Identify which cell holds the provided text, then report its [x, y] central coordinate. 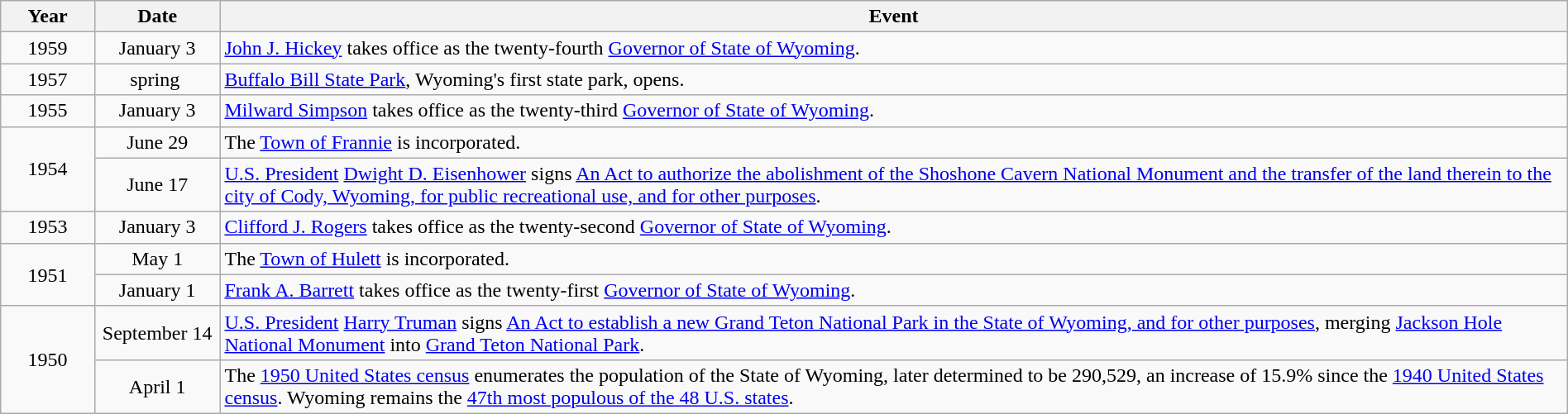
1955 [48, 111]
John J. Hickey takes office as the twenty-fourth Governor of State of Wyoming. [893, 48]
June 29 [157, 142]
1950 [48, 359]
Frank A. Barrett takes office as the twenty-first Governor of State of Wyoming. [893, 290]
Date [157, 17]
January 1 [157, 290]
spring [157, 79]
1951 [48, 274]
Event [893, 17]
May 1 [157, 259]
Year [48, 17]
April 1 [157, 387]
1953 [48, 227]
1959 [48, 48]
Milward Simpson takes office as the twenty-third Governor of State of Wyoming. [893, 111]
1954 [48, 169]
The Town of Frannie is incorporated. [893, 142]
September 14 [157, 332]
Clifford J. Rogers takes office as the twenty-second Governor of State of Wyoming. [893, 227]
June 17 [157, 185]
Buffalo Bill State Park, Wyoming's first state park, opens. [893, 79]
The Town of Hulett is incorporated. [893, 259]
1957 [48, 79]
